Detect which cell encompasses the target text, then output its (x, y) center coordinate. 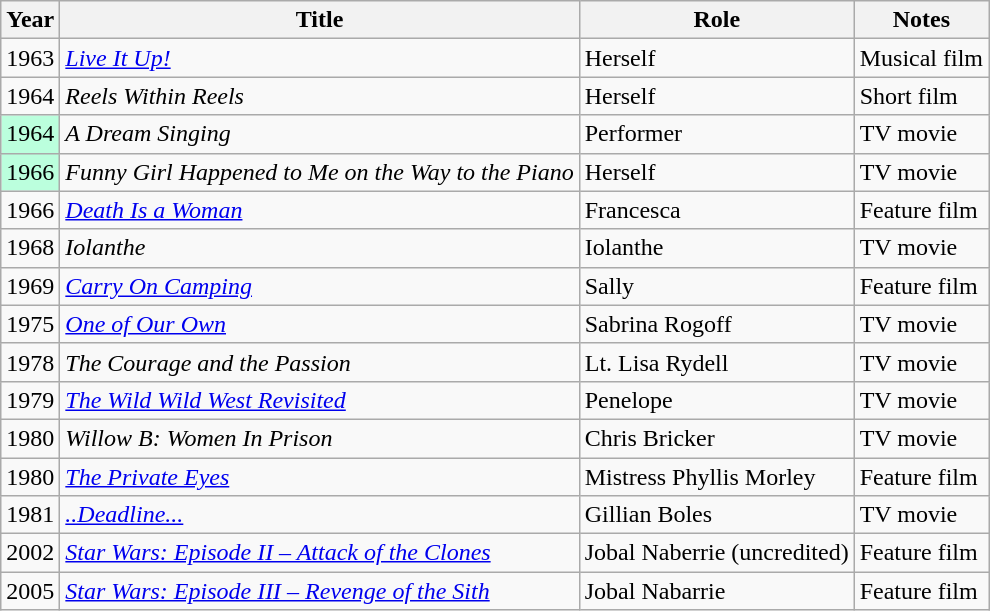
Star Wars: Episode II – Attack of the Clones (320, 553)
Francesca (716, 210)
Role (716, 20)
Gillian Boles (716, 515)
A Dream Singing (320, 134)
..Deadline... (320, 515)
Short film (921, 96)
2002 (30, 553)
Notes (921, 20)
Year (30, 20)
Death Is a Woman (320, 210)
1979 (30, 400)
1981 (30, 515)
Title (320, 20)
Jobal Nabarrie (716, 591)
1963 (30, 58)
1975 (30, 324)
Willow B: Women In Prison (320, 438)
Lt. Lisa Rydell (716, 362)
Mistress Phyllis Morley (716, 477)
Jobal Naberrie (uncredited) (716, 553)
Carry On Camping (320, 286)
Penelope (716, 400)
2005 (30, 591)
Musical film (921, 58)
Star Wars: Episode III – Revenge of the Sith (320, 591)
1978 (30, 362)
The Courage and the Passion (320, 362)
Funny Girl Happened to Me on the Way to the Piano (320, 172)
Sally (716, 286)
1969 (30, 286)
One of Our Own (320, 324)
Reels Within Reels (320, 96)
1968 (30, 248)
Chris Bricker (716, 438)
Sabrina Rogoff (716, 324)
The Wild Wild West Revisited (320, 400)
Live It Up! (320, 58)
The Private Eyes (320, 477)
Performer (716, 134)
